Extract the [X, Y] coordinate from the center of the cell holding the provided text.  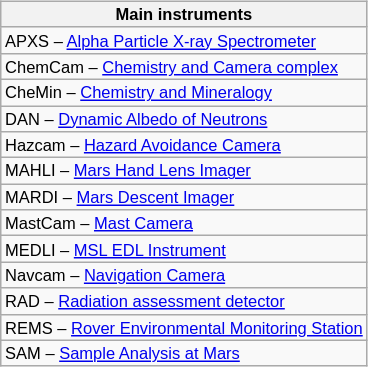
Hazcam – Hazard Avoidance Camera [184, 145]
ChemCam – Chemistry and Camera complex [184, 66]
SAM – Sample Analysis at Mars [184, 353]
MEDLI – MSL EDL Instrument [184, 249]
APXS – Alpha Particle X-ray Spectrometer [184, 40]
Main instruments [184, 14]
RAD – Radiation assessment detector [184, 301]
MAHLI – Mars Hand Lens Imager [184, 171]
CheMin – Chemistry and Mineralogy [184, 92]
DAN – Dynamic Albedo of Neutrons [184, 119]
MastCam – Mast Camera [184, 223]
MARDI – Mars Descent Imager [184, 197]
Navcam – Navigation Camera [184, 275]
REMS – Rover Environmental Monitoring Station [184, 327]
